Determine the (x, y) coordinate at the center of the cell enclosing the given text.  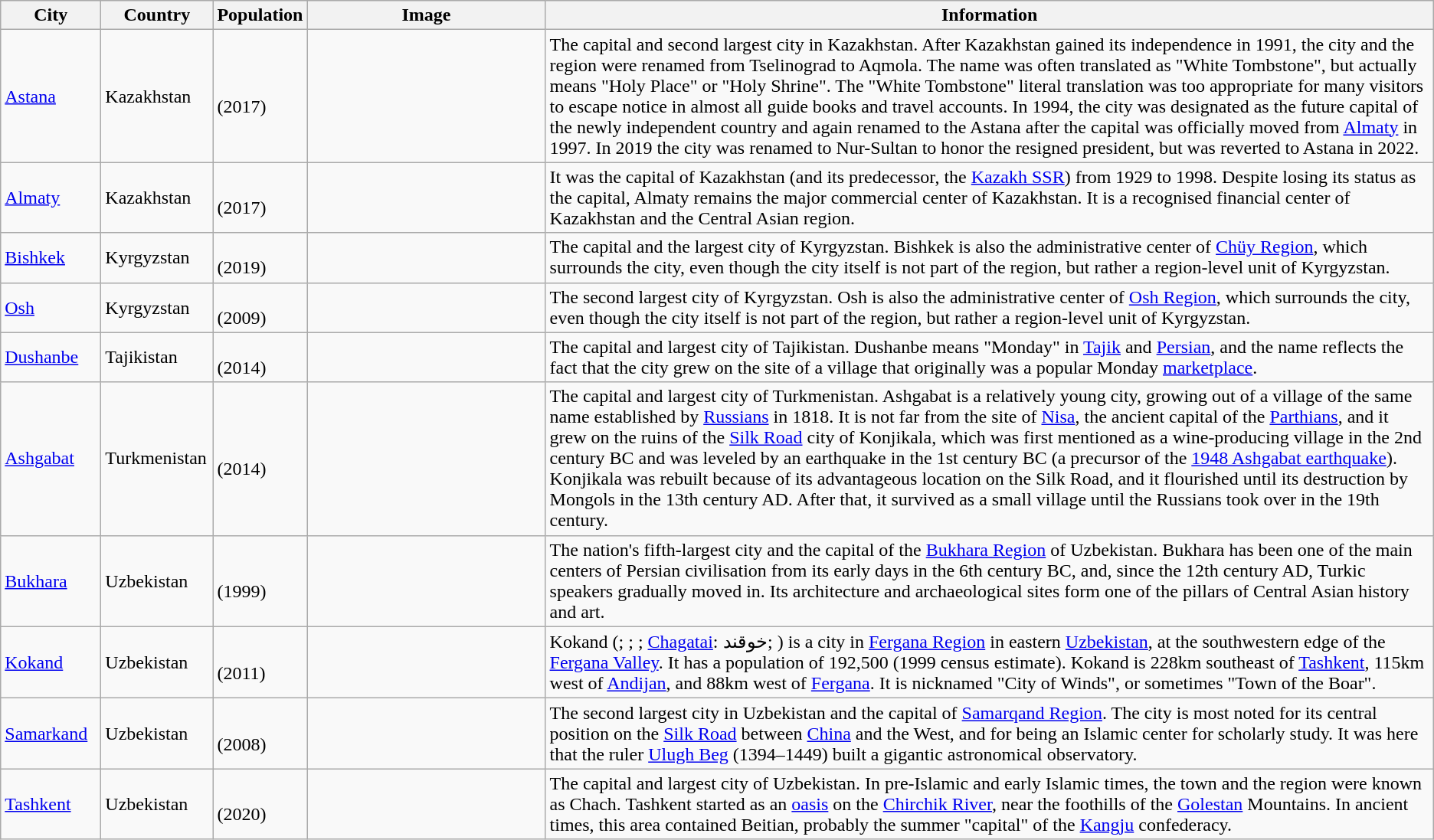
(1999) (260, 580)
Tajikistan (157, 357)
Population (260, 15)
Almaty (51, 198)
Samarkand (51, 734)
Country (157, 15)
(2008) (260, 734)
Image (426, 15)
(2020) (260, 804)
Bishkek (51, 257)
(2019) (260, 257)
Turkmenistan (157, 459)
(2009) (260, 308)
Dushanbe (51, 357)
Osh (51, 308)
Bukhara (51, 580)
Tashkent (51, 804)
City (51, 15)
Kokand (51, 662)
(2011) (260, 662)
Astana (51, 96)
Ashgabat (51, 459)
Information (990, 15)
